Locate the cell with the specified text and output its (x, y) center coordinate. 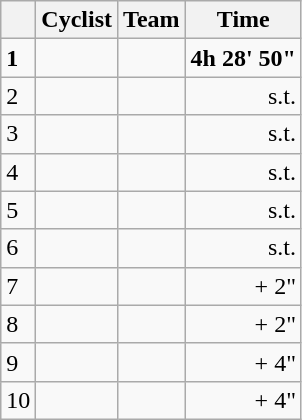
Cyclist (77, 20)
4h 28' 50" (243, 58)
2 (18, 96)
9 (18, 362)
3 (18, 134)
5 (18, 210)
7 (18, 286)
8 (18, 324)
10 (18, 400)
6 (18, 248)
1 (18, 58)
4 (18, 172)
Team (152, 20)
Time (243, 20)
